Identify which cell holds the provided text, then report its (X, Y) central coordinate. 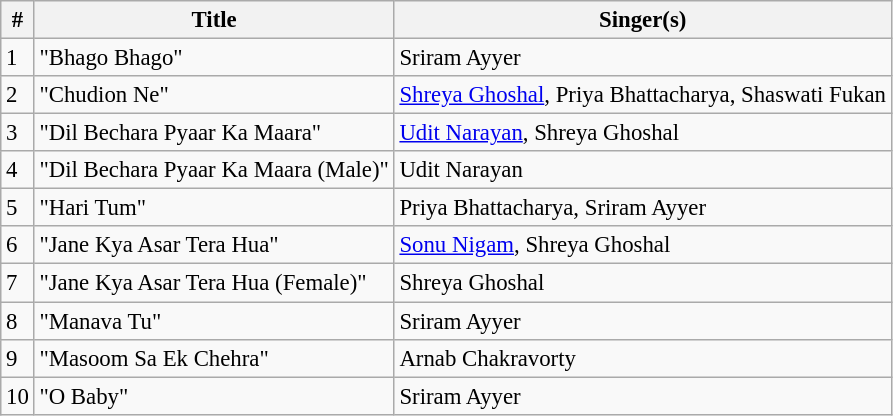
"Chudion Ne" (214, 95)
"Jane Kya Asar Tera Hua (Female)" (214, 283)
5 (18, 208)
7 (18, 283)
Udit Narayan, Shreya Ghoshal (642, 133)
4 (18, 170)
1 (18, 58)
"Dil Bechara Pyaar Ka Maara" (214, 133)
Arnab Chakravorty (642, 358)
Sonu Nigam, Shreya Ghoshal (642, 245)
Singer(s) (642, 20)
# (18, 20)
9 (18, 358)
"Masoom Sa Ek Chehra" (214, 358)
"Bhago Bhago" (214, 58)
"Jane Kya Asar Tera Hua" (214, 245)
10 (18, 396)
Shreya Ghoshal, Priya Bhattacharya, Shaswati Fukan (642, 95)
2 (18, 95)
"Dil Bechara Pyaar Ka Maara (Male)" (214, 170)
Udit Narayan (642, 170)
3 (18, 133)
Shreya Ghoshal (642, 283)
"O Baby" (214, 396)
Priya Bhattacharya, Sriram Ayyer (642, 208)
"Hari Tum" (214, 208)
Title (214, 20)
6 (18, 245)
"Manava Tu" (214, 321)
8 (18, 321)
